Search for the cell housing the specified text and yield its (x, y) center coordinate. 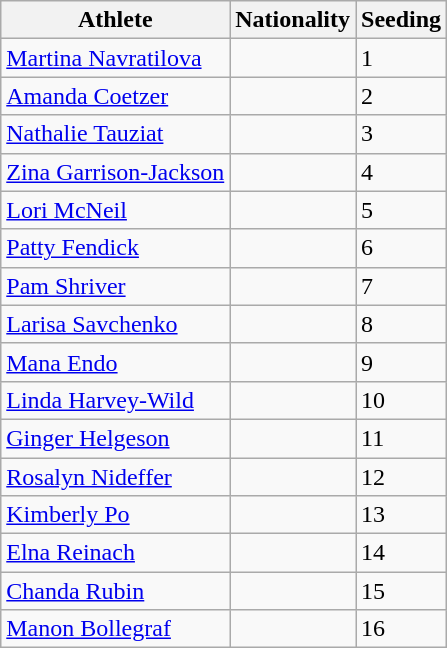
Zina Garrison-Jackson (116, 172)
12 (402, 477)
6 (402, 248)
5 (402, 210)
10 (402, 400)
11 (402, 438)
Chanda Rubin (116, 591)
Mana Endo (116, 362)
2 (402, 96)
Patty Fendick (116, 248)
Kimberly Po (116, 515)
Athlete (116, 20)
Martina Navratilova (116, 58)
9 (402, 362)
Lori McNeil (116, 210)
3 (402, 134)
Amanda Coetzer (116, 96)
Pam Shriver (116, 286)
4 (402, 172)
13 (402, 515)
Seeding (402, 20)
Manon Bollegraf (116, 629)
Linda Harvey-Wild (116, 400)
16 (402, 629)
8 (402, 324)
Elna Reinach (116, 553)
1 (402, 58)
Nathalie Tauziat (116, 134)
7 (402, 286)
14 (402, 553)
Nationality (293, 20)
15 (402, 591)
Larisa Savchenko (116, 324)
Rosalyn Nideffer (116, 477)
Ginger Helgeson (116, 438)
